Return (x, y) of the center of cell containing provided text 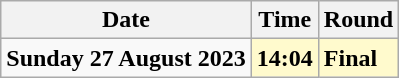
Time (284, 20)
14:04 (284, 58)
Date (126, 20)
Sunday 27 August 2023 (126, 58)
Round (358, 20)
Final (358, 58)
